Detect which cell encompasses the target text, then output its (x, y) center coordinate. 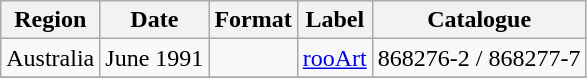
Format (253, 20)
Catalogue (479, 20)
Label (334, 20)
Australia (50, 58)
June 1991 (154, 58)
Region (50, 20)
rooArt (334, 58)
868276-2 / 868277-7 (479, 58)
Date (154, 20)
